Search for the cell housing the specified text and yield its [x, y] center coordinate. 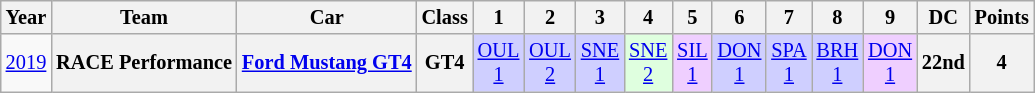
2 [550, 17]
5 [692, 17]
1 [499, 17]
6 [739, 17]
OUL2 [550, 63]
Team [144, 17]
BRH1 [838, 63]
Class [445, 17]
SIL1 [692, 63]
2019 [26, 63]
Car [327, 17]
DC [944, 17]
GT4 [445, 63]
RACE Performance [144, 63]
9 [890, 17]
Ford Mustang GT4 [327, 63]
22nd [944, 63]
SNE1 [600, 63]
3 [600, 17]
SPA1 [788, 63]
Points [1002, 17]
7 [788, 17]
SNE2 [648, 63]
8 [838, 17]
OUL1 [499, 63]
Year [26, 17]
